For the text-containing cell, return its midpoint in (X, Y) coordinate format. 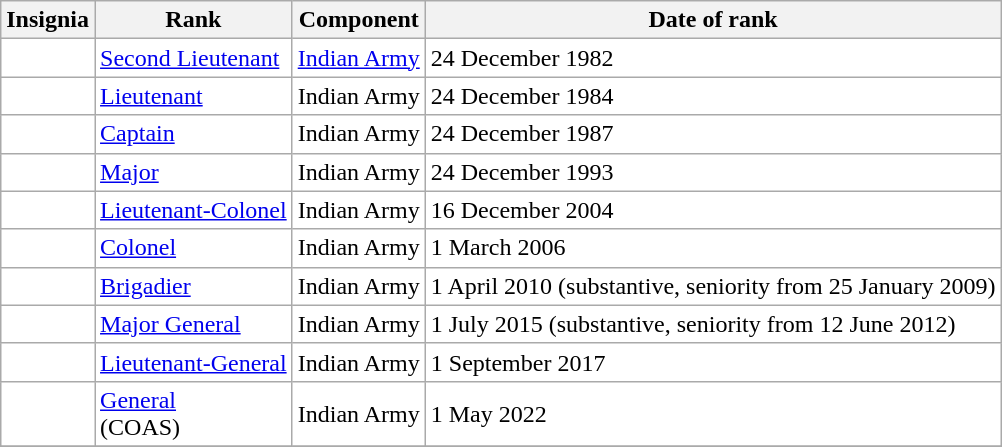
General(COAS) (194, 414)
Date of rank (713, 20)
Rank (194, 20)
1 September 2017 (713, 362)
Insignia (48, 20)
Brigadier (194, 286)
Colonel (194, 248)
16 December 2004 (713, 210)
24 December 1987 (713, 134)
Second Lieutenant (194, 58)
1 March 2006 (713, 248)
Component (358, 20)
24 December 1982 (713, 58)
1 May 2022 (713, 414)
1 April 2010 (substantive, seniority from 25 January 2009) (713, 286)
Captain (194, 134)
Major (194, 172)
24 December 1984 (713, 96)
Lieutenant-General (194, 362)
1 July 2015 (substantive, seniority from 12 June 2012) (713, 324)
Lieutenant-Colonel (194, 210)
Lieutenant (194, 96)
Major General (194, 324)
24 December 1993 (713, 172)
